Detect which cell encompasses the target text, then output its [x, y] center coordinate. 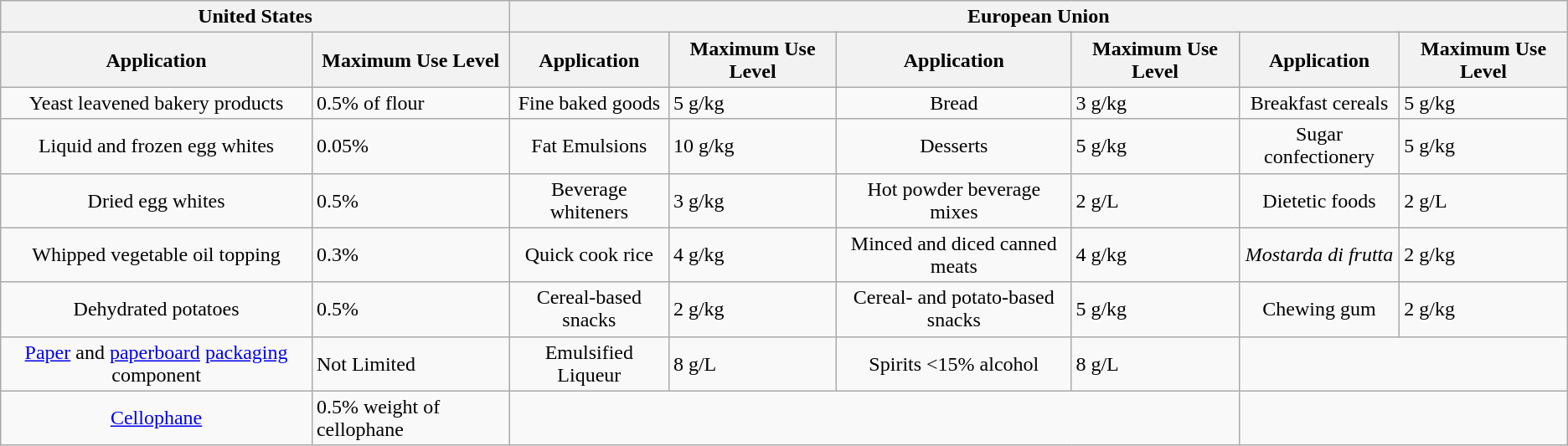
Mostarda di frutta [1319, 254]
European Union [1039, 17]
Cereal- and potato-based snacks [954, 310]
Beverage whiteners [589, 201]
Quick cook rice [589, 254]
Emulsified Liqueur [589, 363]
Paper and paperboard packaging component [157, 363]
Fat Emulsions [589, 146]
Hot powder beverage mixes [954, 201]
Bread [954, 103]
Sugar confectionery [1319, 146]
0.5% weight of cellophane [410, 418]
Liquid and frozen egg whites [157, 146]
Cereal-based snacks [589, 310]
Dried egg whites [157, 201]
Minced and diced canned meats [954, 254]
Chewing gum [1319, 310]
Cellophane [157, 418]
Yeast leavened bakery products [157, 103]
Whipped vegetable oil topping [157, 254]
10 g/kg [752, 146]
Desserts [954, 146]
Breakfast cereals [1319, 103]
Fine baked goods [589, 103]
Dehydrated potatoes [157, 310]
0.5% of flour [410, 103]
0.3% [410, 254]
Dietetic foods [1319, 201]
United States [255, 17]
Not Limited [410, 363]
Spirits <15% alcohol [954, 363]
0.05% [410, 146]
